Scan for the cell matching the given text and deliver its (X, Y) coordinate at center. 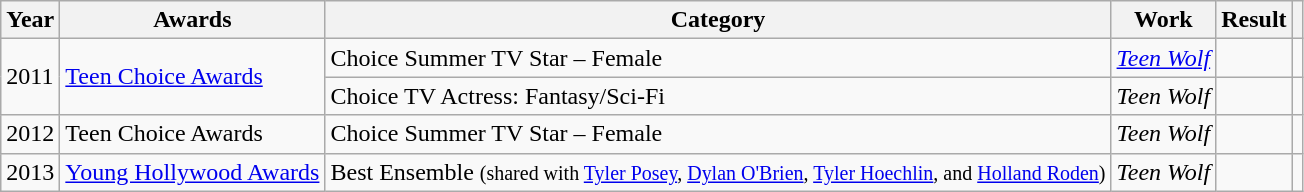
2013 (30, 172)
Work (1164, 20)
Choice TV Actress: Fantasy/Sci-Fi (718, 96)
Result (1254, 20)
Young Hollywood Awards (192, 172)
2011 (30, 77)
Awards (192, 20)
Category (718, 20)
Best Ensemble (shared with Tyler Posey, Dylan O'Brien, Tyler Hoechlin, and Holland Roden) (718, 172)
Year (30, 20)
2012 (30, 134)
